Return (x, y) of the center of cell containing provided text 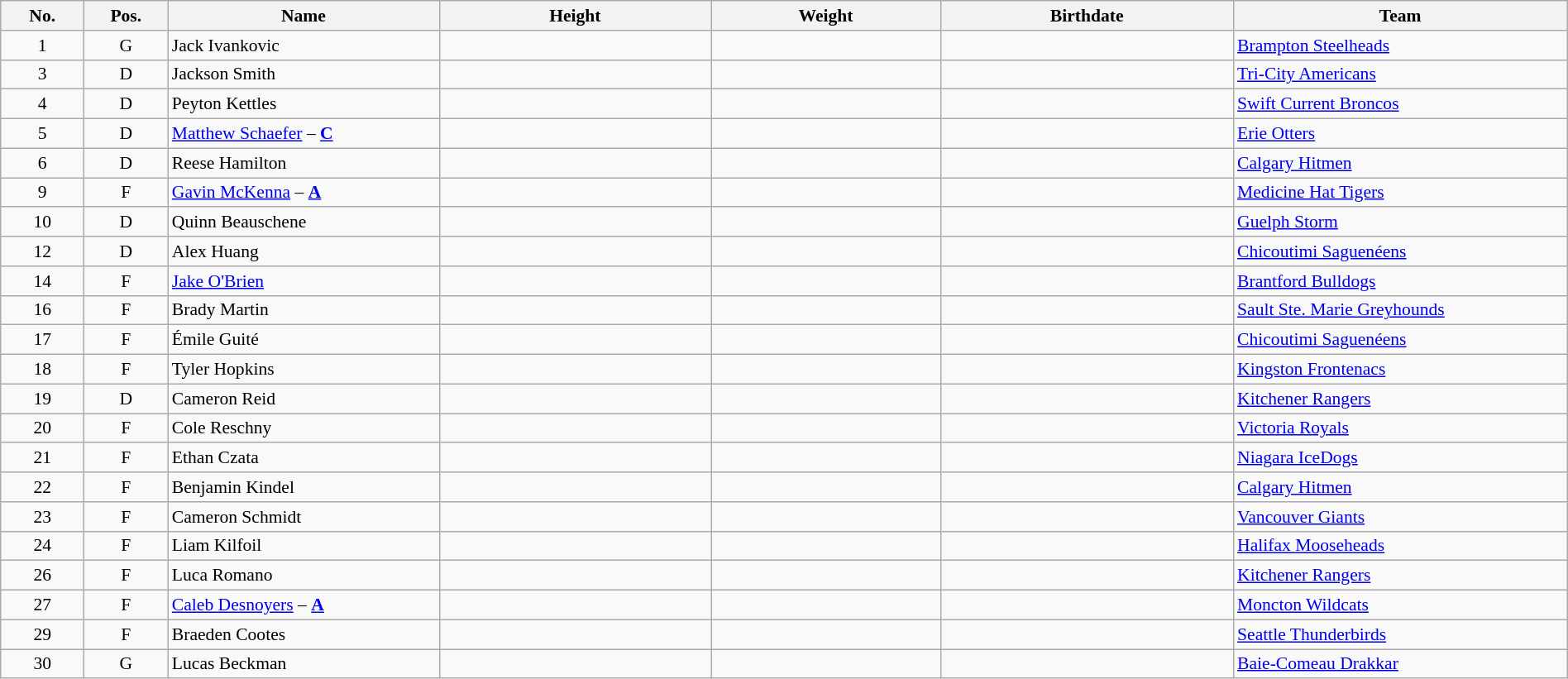
Brantford Bulldogs (1400, 281)
Ethan Czata (304, 458)
22 (43, 487)
Benjamin Kindel (304, 487)
Liam Kilfoil (304, 546)
23 (43, 517)
4 (43, 104)
Baie-Comeau Drakkar (1400, 664)
Alex Huang (304, 251)
Kingston Frontenacs (1400, 370)
Moncton Wildcats (1400, 605)
Tri-City Americans (1400, 74)
Birthdate (1087, 16)
Weight (826, 16)
Matthew Schaefer – C (304, 134)
Seattle Thunderbirds (1400, 634)
21 (43, 458)
Vancouver Giants (1400, 517)
Halifax Mooseheads (1400, 546)
Lucas Beckman (304, 664)
16 (43, 310)
Medicine Hat Tigers (1400, 193)
Jackson Smith (304, 74)
Brampton Steelheads (1400, 45)
Guelph Storm (1400, 222)
Reese Hamilton (304, 163)
Gavin McKenna – A (304, 193)
Émile Guité (304, 340)
19 (43, 399)
Peyton Kettles (304, 104)
Cole Reschny (304, 428)
26 (43, 576)
10 (43, 222)
Swift Current Broncos (1400, 104)
Niagara IceDogs (1400, 458)
20 (43, 428)
12 (43, 251)
Pos. (126, 16)
18 (43, 370)
Jack Ivankovic (304, 45)
Victoria Royals (1400, 428)
3 (43, 74)
Luca Romano (304, 576)
9 (43, 193)
29 (43, 634)
30 (43, 664)
Caleb Desnoyers – A (304, 605)
Cameron Schmidt (304, 517)
27 (43, 605)
24 (43, 546)
Height (575, 16)
Braeden Cootes (304, 634)
No. (43, 16)
Team (1400, 16)
Jake O'Brien (304, 281)
Name (304, 16)
Quinn Beauschene (304, 222)
Tyler Hopkins (304, 370)
17 (43, 340)
Cameron Reid (304, 399)
Brady Martin (304, 310)
Sault Ste. Marie Greyhounds (1400, 310)
1 (43, 45)
6 (43, 163)
14 (43, 281)
5 (43, 134)
Erie Otters (1400, 134)
